Output the [X, Y] coordinate of the center of the cell containing the given text.  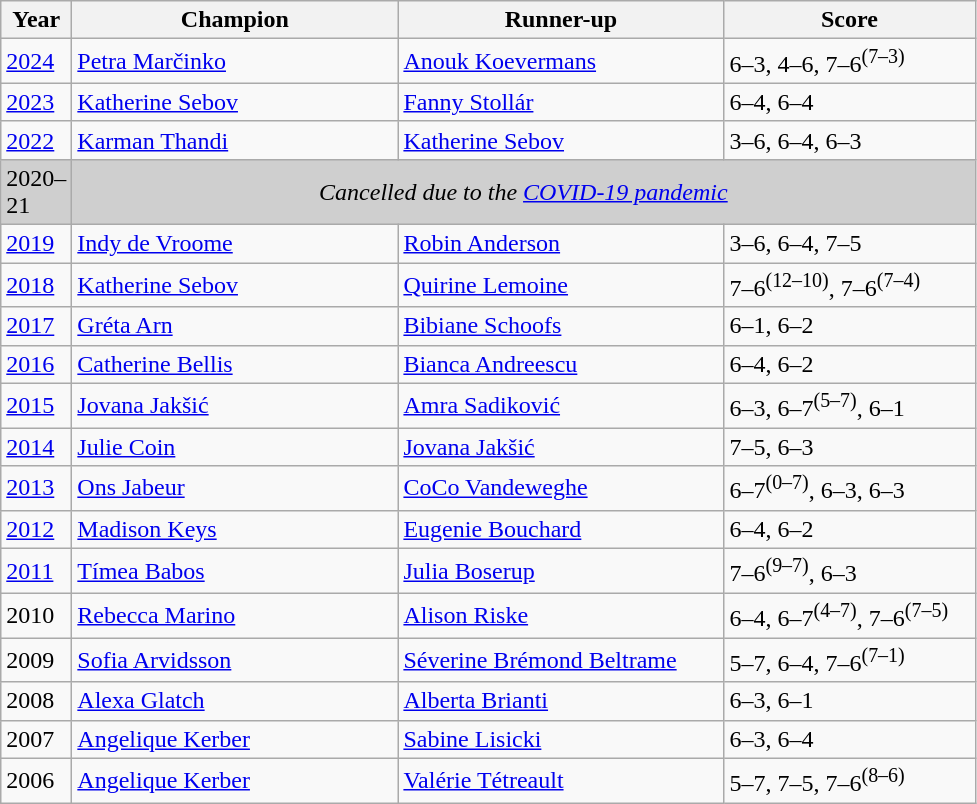
2006 [36, 780]
6–4, 6–7(4–7), 7–6(7–5) [850, 616]
Anouk Koevermans [561, 62]
3–6, 6–4, 7–5 [850, 244]
Tímea Babos [235, 572]
2011 [36, 572]
2009 [36, 660]
Petra Marčinko [235, 62]
2010 [36, 616]
Gréta Arn [235, 326]
Séverine Brémond Beltrame [561, 660]
2016 [36, 364]
Indy de Vroome [235, 244]
6–3, 4–6, 7–6(7–3) [850, 62]
Bibiane Schoofs [561, 326]
CoCo Vandeweghe [561, 488]
2013 [36, 488]
2024 [36, 62]
5–7, 7–5, 7–6(8–6) [850, 780]
2007 [36, 739]
Alexa Glatch [235, 701]
6–7(0–7), 6–3, 6–3 [850, 488]
2017 [36, 326]
2018 [36, 286]
2023 [36, 102]
6–1, 6–2 [850, 326]
6–3, 6–1 [850, 701]
2020–21 [36, 192]
Karman Thandi [235, 140]
5–7, 6–4, 7–6(7–1) [850, 660]
Rebecca Marino [235, 616]
Eugenie Bouchard [561, 529]
Quirine Lemoine [561, 286]
Runner-up [561, 20]
Cancelled due to the COVID-19 pandemic [524, 192]
Amra Sadiković [561, 406]
Champion [235, 20]
Ons Jabeur [235, 488]
6–3, 6–7(5–7), 6–1 [850, 406]
Fanny Stollár [561, 102]
Alison Riske [561, 616]
Sabine Lisicki [561, 739]
2015 [36, 406]
Julie Coin [235, 447]
Score [850, 20]
Madison Keys [235, 529]
7–6(12–10), 7–6(7–4) [850, 286]
Julia Boserup [561, 572]
Year [36, 20]
Catherine Bellis [235, 364]
2014 [36, 447]
6–4, 6–4 [850, 102]
2008 [36, 701]
Bianca Andreescu [561, 364]
Alberta Brianti [561, 701]
Robin Anderson [561, 244]
7–5, 6–3 [850, 447]
2012 [36, 529]
Valérie Tétreault [561, 780]
6–3, 6–4 [850, 739]
3–6, 6–4, 6–3 [850, 140]
7–6(9–7), 6–3 [850, 572]
2022 [36, 140]
Sofia Arvidsson [235, 660]
2019 [36, 244]
